Locate the cell with the specified text and output its [X, Y] center coordinate. 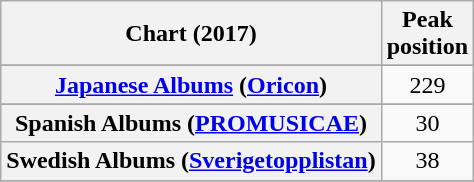
Japanese Albums (Oricon) [191, 85]
Swedish Albums (Sverigetopplistan) [191, 161]
Peak position [427, 34]
Chart (2017) [191, 34]
38 [427, 161]
30 [427, 123]
229 [427, 85]
Spanish Albums (PROMUSICAE) [191, 123]
